Return (X, Y) of the center of cell containing provided text 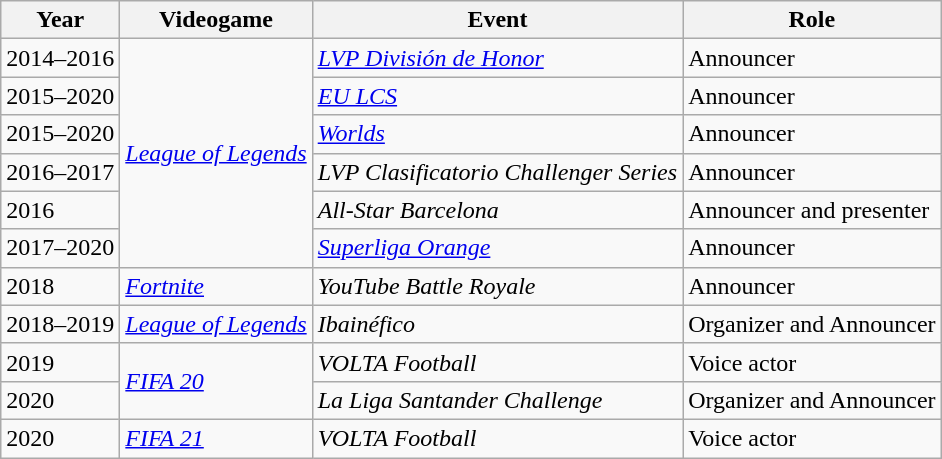
Year (60, 20)
2018 (60, 286)
2016–2017 (60, 172)
All-Star Barcelona (497, 210)
2016 (60, 210)
Worlds (497, 134)
Event (497, 20)
2019 (60, 362)
YouTube Battle Royale (497, 286)
LVP Clasificatorio Challenger Series (497, 172)
Superliga Orange (497, 248)
Announcer and presenter (812, 210)
Videogame (216, 20)
2018–2019 (60, 324)
EU LCS (497, 96)
Ibainéfico (497, 324)
2017–2020 (60, 248)
FIFA 20 (216, 381)
Fortnite (216, 286)
FIFA 21 (216, 438)
LVP División de Honor (497, 58)
2014–2016 (60, 58)
La Liga Santander Challenge (497, 400)
Role (812, 20)
